Detect which cell encompasses the target text, then output its [x, y] center coordinate. 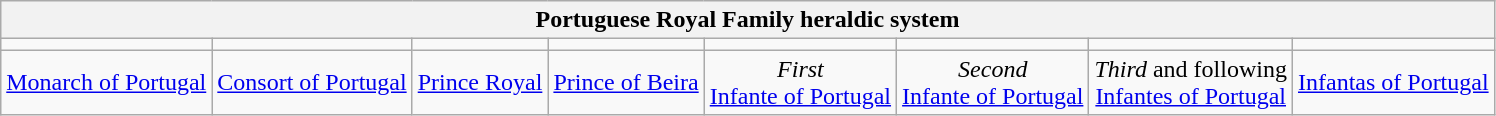
SecondInfante of Portugal [993, 82]
Monarch of Portugal [106, 82]
Infantas of Portugal [1393, 82]
Prince Royal [480, 82]
Portuguese Royal Family heraldic system [748, 20]
Prince of Beira [626, 82]
FirstInfante of Portugal [800, 82]
Consort of Portugal [312, 82]
Third and followingInfantes of Portugal [1191, 82]
